For the text-containing cell, return its midpoint in [x, y] coordinate format. 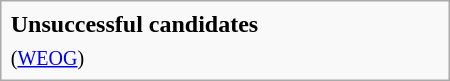
Unsuccessful candidates [224, 24]
(WEOG) [224, 57]
